Search for the cell housing the specified text and yield its [X, Y] center coordinate. 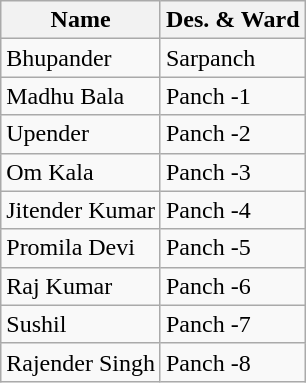
Panch -4 [232, 210]
Panch -1 [232, 96]
Om Kala [81, 172]
Bhupander [81, 58]
Madhu Bala [81, 96]
Raj Kumar [81, 286]
Promila Devi [81, 248]
Panch -3 [232, 172]
Jitender Kumar [81, 210]
Panch -8 [232, 362]
Sushil [81, 324]
Sarpanch [232, 58]
Name [81, 20]
Panch -2 [232, 134]
Des. & Ward [232, 20]
Panch -5 [232, 248]
Rajender Singh [81, 362]
Upender [81, 134]
Panch -7 [232, 324]
Panch -6 [232, 286]
